Search for the cell housing the specified text and yield its [x, y] center coordinate. 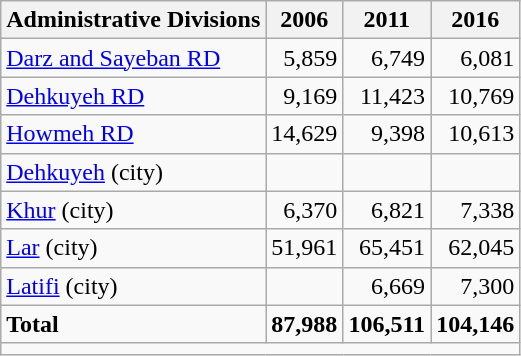
7,338 [476, 210]
5,859 [304, 58]
Howmeh RD [134, 134]
87,988 [304, 324]
Khur (city) [134, 210]
Lar (city) [134, 248]
2011 [387, 20]
104,146 [476, 324]
Dehkuyeh RD [134, 96]
Dehkuyeh (city) [134, 172]
Darz and Sayeban RD [134, 58]
65,451 [387, 248]
10,613 [476, 134]
62,045 [476, 248]
10,769 [476, 96]
6,081 [476, 58]
Latifi (city) [134, 286]
Administrative Divisions [134, 20]
6,749 [387, 58]
9,169 [304, 96]
6,669 [387, 286]
51,961 [304, 248]
7,300 [476, 286]
6,370 [304, 210]
14,629 [304, 134]
Total [134, 324]
2006 [304, 20]
6,821 [387, 210]
9,398 [387, 134]
11,423 [387, 96]
2016 [476, 20]
106,511 [387, 324]
